Scan for the cell matching the given text and deliver its (x, y) coordinate at center. 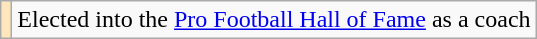
Elected into the Pro Football Hall of Fame as a coach (274, 20)
